Locate the cell with the specified text and output its [X, Y] center coordinate. 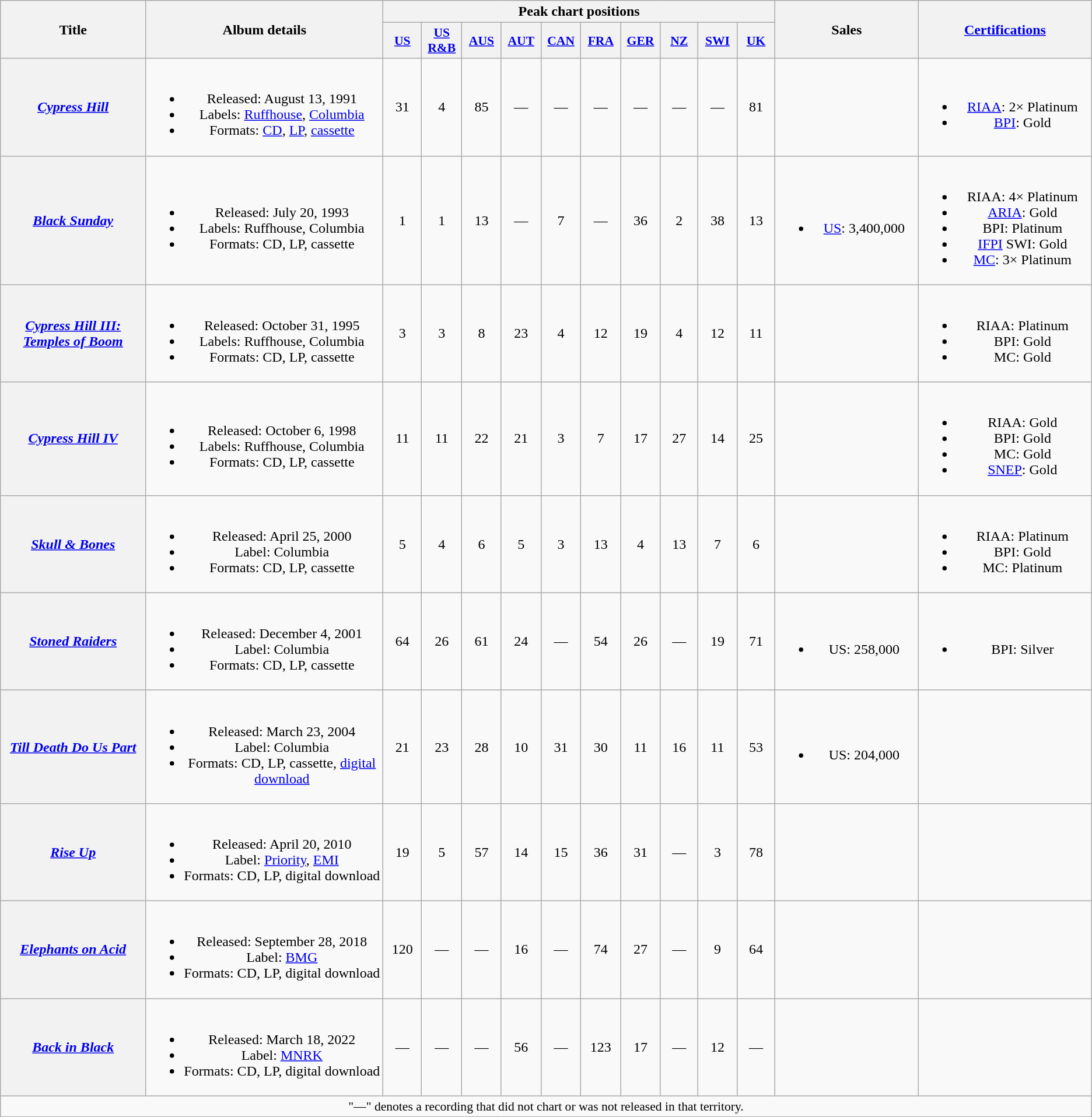
US [402, 41]
RIAA: PlatinumBPI: GoldMC: Platinum [1005, 544]
Rise Up [73, 852]
56 [521, 1048]
US: 3,400,000 [846, 220]
24 [521, 642]
74 [601, 950]
2 [679, 220]
10 [521, 747]
RIAA: PlatinumBPI: GoldMC: Gold [1005, 334]
Cypress Hill IV [73, 439]
Released: April 20, 2010Label: Priority, EMIFormats: CD, LP, digital download [265, 852]
28 [482, 747]
US: 204,000 [846, 747]
UK [756, 41]
SWI [717, 41]
53 [756, 747]
Elephants on Acid [73, 950]
22 [482, 439]
US: 258,000 [846, 642]
81 [756, 107]
Cypress Hill III: Temples of Boom [73, 334]
Back in Black [73, 1048]
Black Sunday [73, 220]
Till Death Do Us Part [73, 747]
Released: April 25, 2000Label: ColumbiaFormats: CD, LP, cassette [265, 544]
Released: August 13, 1991Labels: Ruffhouse, ColumbiaFormats: CD, LP, cassette [265, 107]
78 [756, 852]
Released: October 31, 1995Labels: Ruffhouse, ColumbiaFormats: CD, LP, cassette [265, 334]
Released: March 18, 2022Label: MNRKFormats: CD, LP, digital download [265, 1048]
AUS [482, 41]
Peak chart positions [579, 12]
120 [402, 950]
RIAA: 4× PlatinumARIA: GoldBPI: PlatinumIFPI SWI: GoldMC: 3× Platinum [1005, 220]
61 [482, 642]
"—" denotes a recording that did not chart or was not released in that territory. [546, 1107]
123 [601, 1048]
Skull & Bones [73, 544]
Sales [846, 29]
USR&B [442, 41]
Cypress Hill [73, 107]
Released: December 4, 2001Label: ColumbiaFormats: CD, LP, cassette [265, 642]
9 [717, 950]
15 [561, 852]
54 [601, 642]
8 [482, 334]
38 [717, 220]
Released: March 23, 2004Label: ColumbiaFormats: CD, LP, cassette, digital download [265, 747]
25 [756, 439]
AUT [521, 41]
57 [482, 852]
FRA [601, 41]
Released: October 6, 1998Labels: Ruffhouse, ColumbiaFormats: CD, LP, cassette [265, 439]
RIAA: GoldBPI: GoldMC: GoldSNEP: Gold [1005, 439]
Album details [265, 29]
NZ [679, 41]
BPI: Silver [1005, 642]
Stoned Raiders [73, 642]
Certifications [1005, 29]
GER [640, 41]
Released: September 28, 2018Label: BMGFormats: CD, LP, digital download [265, 950]
30 [601, 747]
RIAA: 2× PlatinumBPI: Gold [1005, 107]
85 [482, 107]
Released: July 20, 1993Labels: Ruffhouse, ColumbiaFormats: CD, LP, cassette [265, 220]
71 [756, 642]
Title [73, 29]
CAN [561, 41]
